Find where the given text appears and provide that cell's center as [X, Y] coordinate. 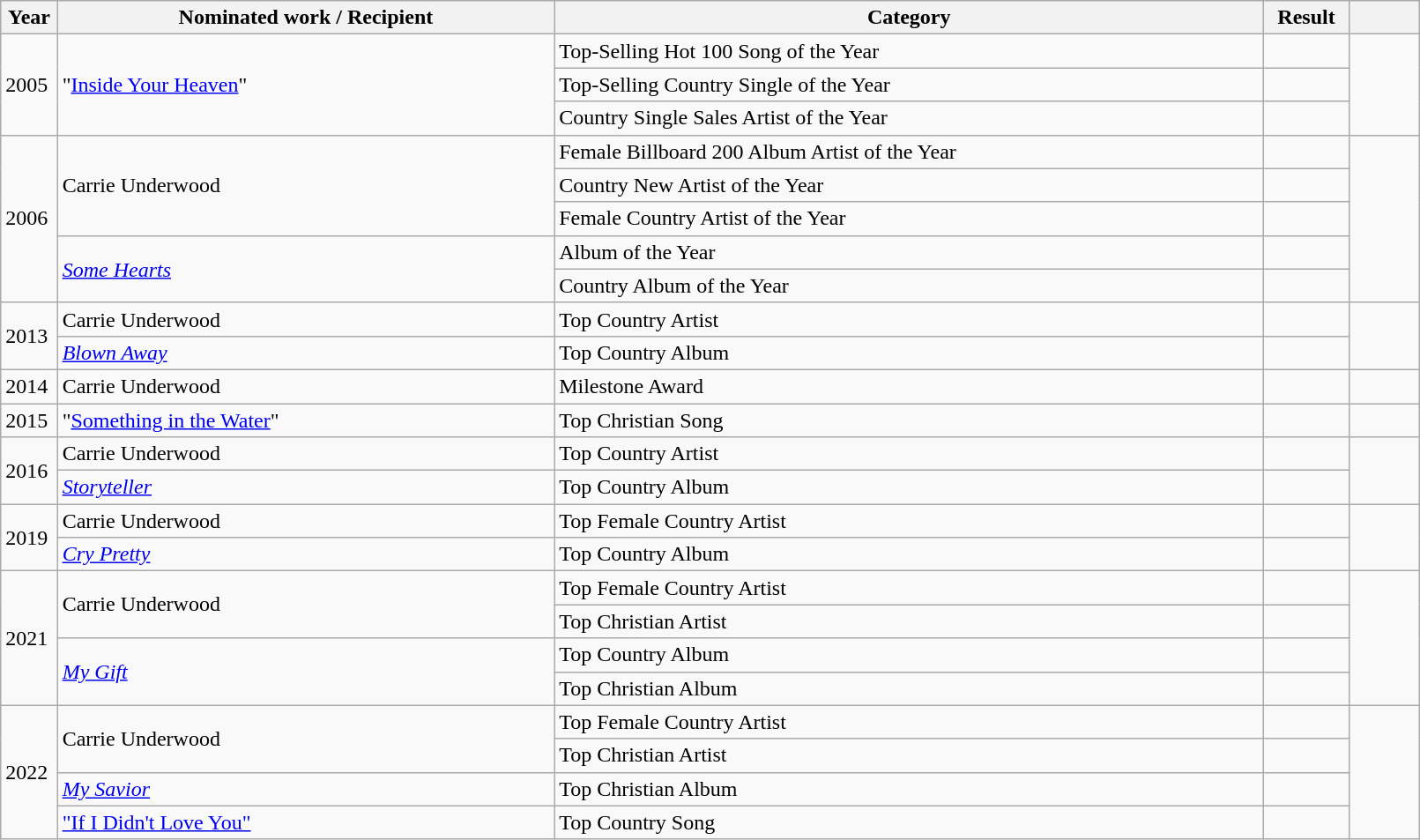
2006 [29, 219]
2013 [29, 336]
Country New Artist of the Year [910, 185]
2022 [29, 772]
My Savior [306, 789]
Country Album of the Year [910, 286]
Nominated work / Recipient [306, 18]
Female Billboard 200 Album Artist of the Year [910, 152]
2014 [29, 386]
2015 [29, 420]
"If I Didn't Love You" [306, 822]
"Something in the Water" [306, 420]
My Gift [306, 672]
Blown Away [306, 353]
Top Christian Song [910, 420]
Top-Selling Country Single of the Year [910, 85]
2021 [29, 638]
2019 [29, 538]
Milestone Award [910, 386]
Album of the Year [910, 252]
Storyteller [306, 487]
Category [910, 18]
2016 [29, 471]
Some Hearts [306, 269]
Result [1306, 18]
"Inside Your Heaven" [306, 85]
Top Country Song [910, 822]
Female Country Artist of the Year [910, 219]
Cry Pretty [306, 554]
2005 [29, 85]
Country Single Sales Artist of the Year [910, 118]
Year [29, 18]
Top-Selling Hot 100 Song of the Year [910, 51]
